Find where the given text appears and provide that cell's center as (X, Y) coordinate. 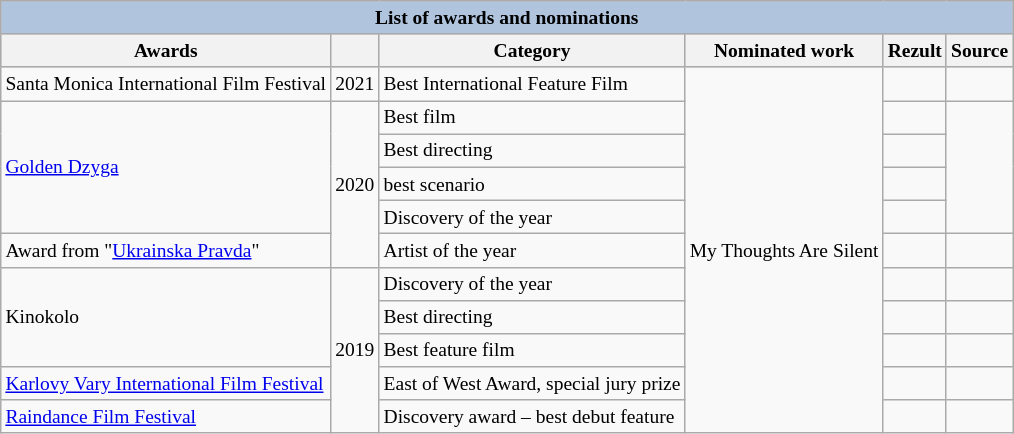
Rezult (914, 50)
Artist of the year (532, 250)
2020 (355, 184)
Nominated work (784, 50)
Category (532, 50)
2019 (355, 350)
Best film (532, 118)
List of awards and nominations (507, 18)
2021 (355, 84)
Santa Monica International Film Festival (166, 84)
Best feature film (532, 350)
Award from "Ukrainska Pravda" (166, 250)
best scenario (532, 184)
East of West Award, special jury prize (532, 384)
Best International Feature Film (532, 84)
Golden Dzyga (166, 168)
Raindance Film Festival (166, 416)
Awards (166, 50)
Discovery award – best debut feature (532, 416)
Karlovy Vary International Film Festival (166, 384)
My Thoughts Are Silent (784, 250)
Kinokolo (166, 317)
Source (979, 50)
